Scan for the cell matching the given text and deliver its [X, Y] coordinate at center. 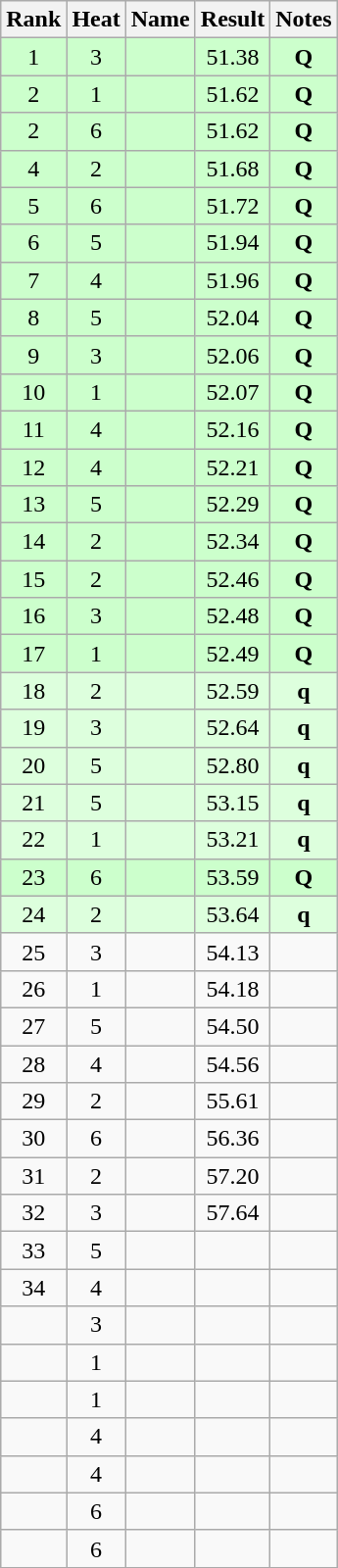
Heat [96, 20]
Rank [33, 20]
51.38 [232, 57]
52.80 [232, 765]
52.34 [232, 542]
13 [33, 505]
26 [33, 989]
52.64 [232, 728]
54.18 [232, 989]
52.21 [232, 467]
23 [33, 877]
32 [33, 1213]
10 [33, 392]
53.21 [232, 840]
14 [33, 542]
51.96 [232, 280]
22 [33, 840]
21 [33, 803]
52.59 [232, 691]
52.46 [232, 579]
12 [33, 467]
19 [33, 728]
52.04 [232, 318]
24 [33, 914]
Name [161, 20]
17 [33, 654]
54.13 [232, 952]
52.06 [232, 355]
51.68 [232, 169]
56.36 [232, 1139]
52.16 [232, 429]
53.15 [232, 803]
30 [33, 1139]
18 [33, 691]
7 [33, 280]
54.50 [232, 1026]
31 [33, 1176]
54.56 [232, 1063]
51.72 [232, 206]
33 [33, 1250]
28 [33, 1063]
16 [33, 616]
53.59 [232, 877]
8 [33, 318]
52.48 [232, 616]
57.20 [232, 1176]
Notes [304, 20]
52.29 [232, 505]
34 [33, 1288]
55.61 [232, 1102]
52.07 [232, 392]
11 [33, 429]
29 [33, 1102]
20 [33, 765]
15 [33, 579]
51.94 [232, 243]
27 [33, 1026]
57.64 [232, 1213]
Result [232, 20]
9 [33, 355]
25 [33, 952]
53.64 [232, 914]
52.49 [232, 654]
